Identify which cell holds the provided text, then report its (X, Y) central coordinate. 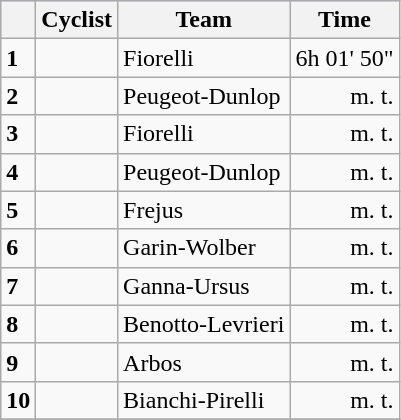
Frejus (204, 210)
4 (18, 172)
5 (18, 210)
Cyclist (77, 20)
Team (204, 20)
2 (18, 96)
9 (18, 362)
1 (18, 58)
8 (18, 324)
Benotto-Levrieri (204, 324)
Garin-Wolber (204, 248)
Time (344, 20)
10 (18, 400)
7 (18, 286)
6h 01' 50" (344, 58)
6 (18, 248)
Bianchi-Pirelli (204, 400)
Ganna-Ursus (204, 286)
Arbos (204, 362)
3 (18, 134)
